For the text-containing cell, return its midpoint in (X, Y) coordinate format. 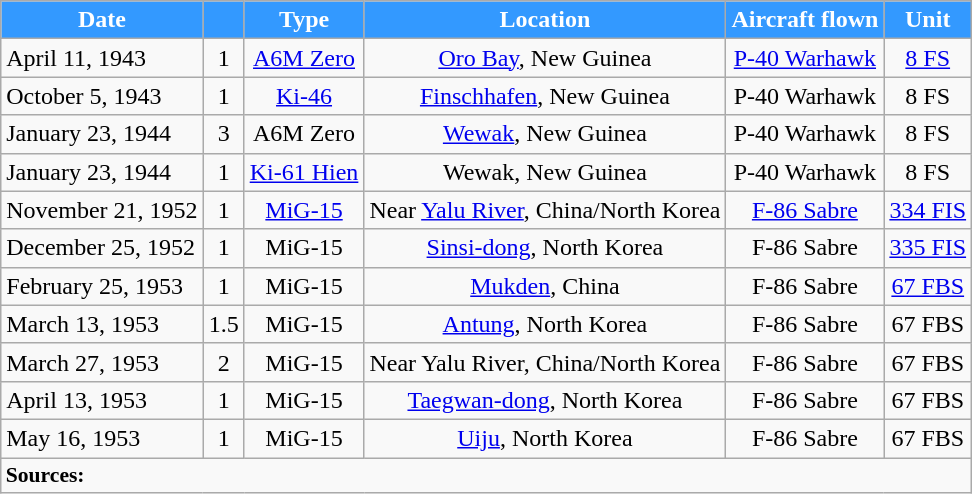
March 13, 1953 (102, 324)
February 25, 1953 (102, 286)
Location (545, 20)
April 11, 1943 (102, 58)
1.5 (224, 324)
Unit (928, 20)
Taegwan-dong, North Korea (545, 400)
Date (102, 20)
2 (224, 362)
Ki-61 Hien (304, 172)
Sinsi-dong, North Korea (545, 248)
Ki-46 (304, 96)
334 FIS (928, 210)
November 21, 1952 (102, 210)
Oro Bay, New Guinea (545, 58)
Finschhafen, New Guinea (545, 96)
Type (304, 20)
3 (224, 134)
Mukden, China (545, 286)
December 25, 1952 (102, 248)
Antung, North Korea (545, 324)
Sources: (486, 476)
May 16, 1953 (102, 438)
March 27, 1953 (102, 362)
April 13, 1953 (102, 400)
October 5, 1943 (102, 96)
Uiju, North Korea (545, 438)
335 FIS (928, 248)
Aircraft flown (805, 20)
